Scan for the cell matching the given text and deliver its (x, y) coordinate at center. 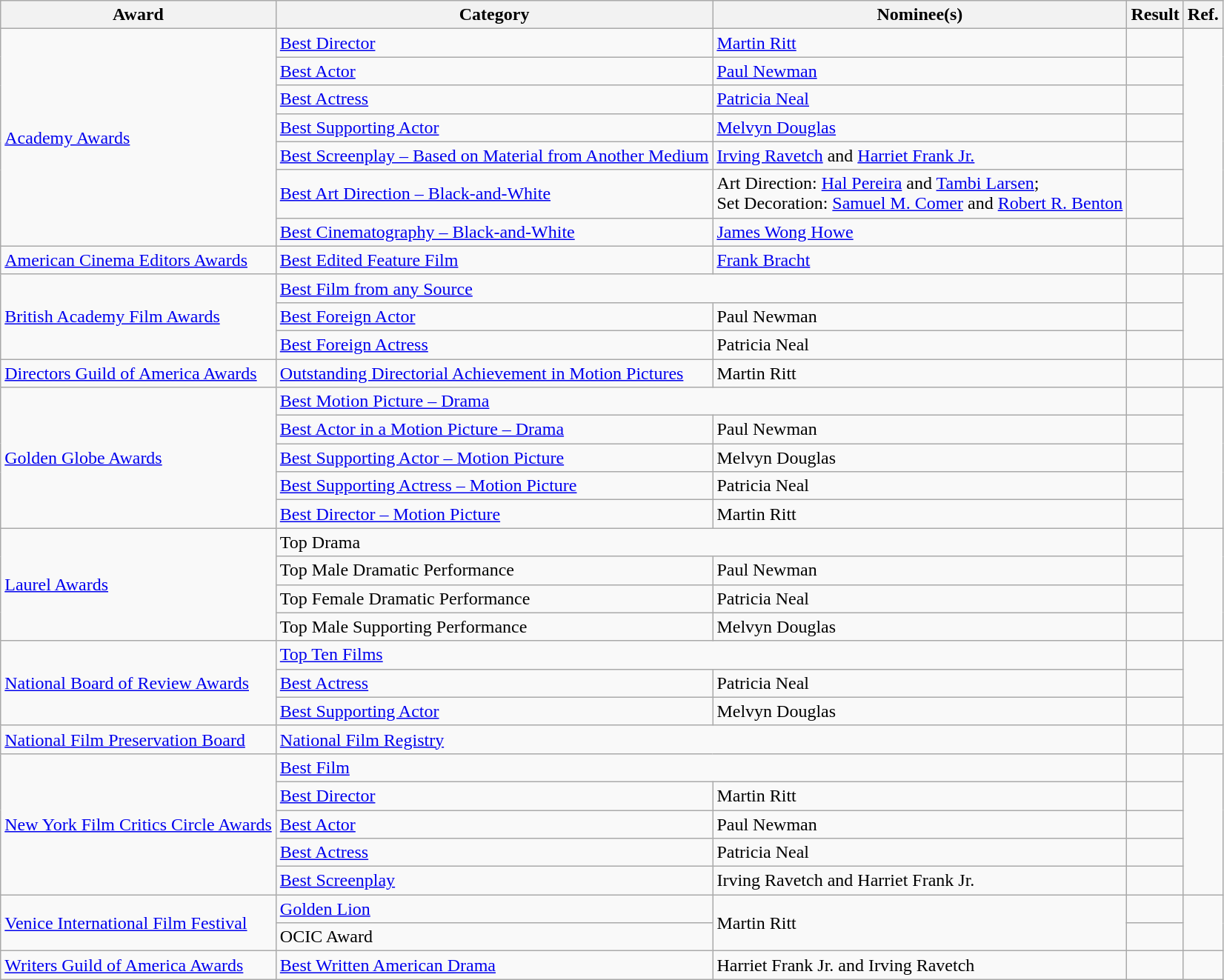
Best Film from any Source (701, 288)
New York Film Critics Circle Awards (139, 824)
National Film Preservation Board (139, 739)
Ref. (1203, 15)
Directors Guild of America Awards (139, 373)
Venice International Film Festival (139, 923)
Top Male Supporting Performance (494, 627)
Golden Lion (494, 909)
Best Art Direction – Black-and-White (494, 194)
Best Screenplay – Based on Material from Another Medium (494, 156)
Result (1155, 15)
Harriet Frank Jr. and Irving Ravetch (920, 965)
Best Motion Picture – Drama (701, 401)
Best Foreign Actress (494, 344)
Award (139, 15)
National Board of Review Awards (139, 683)
James Wong Howe (920, 232)
OCIC Award (494, 937)
Best Supporting Actress – Motion Picture (494, 486)
Best Screenplay (494, 881)
Golden Globe Awards (139, 458)
Laurel Awards (139, 584)
Top Female Dramatic Performance (494, 599)
Best Director – Motion Picture (494, 514)
Best Supporting Actor – Motion Picture (494, 458)
American Cinema Editors Awards (139, 260)
Category (494, 15)
Best Edited Feature Film (494, 260)
British Academy Film Awards (139, 316)
Outstanding Directorial Achievement in Motion Pictures (494, 373)
Art Direction: Hal Pereira and Tambi Larsen; Set Decoration: Samuel M. Comer and Robert R. Benton (920, 194)
Frank Bracht (920, 260)
Academy Awards (139, 138)
Top Male Dramatic Performance (494, 570)
Top Ten Films (701, 655)
Best Cinematography – Black-and-White (494, 232)
Nominee(s) (920, 15)
Best Actor in a Motion Picture – Drama (494, 430)
Top Drama (701, 542)
Best Foreign Actor (494, 316)
Best Film (701, 767)
Writers Guild of America Awards (139, 965)
National Film Registry (701, 739)
Best Written American Drama (494, 965)
